Return (X, Y) of the center of cell containing provided text 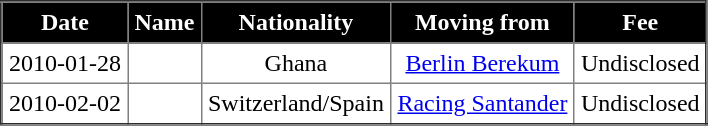
Name (164, 22)
Nationality (296, 22)
Fee (640, 22)
Switzerland/Spain (296, 104)
2010-02-02 (65, 104)
2010-01-28 (65, 63)
Date (65, 22)
Racing Santander (482, 104)
Ghana (296, 63)
Berlin Berekum (482, 63)
Moving from (482, 22)
